Search for the cell housing the specified text and yield its [x, y] center coordinate. 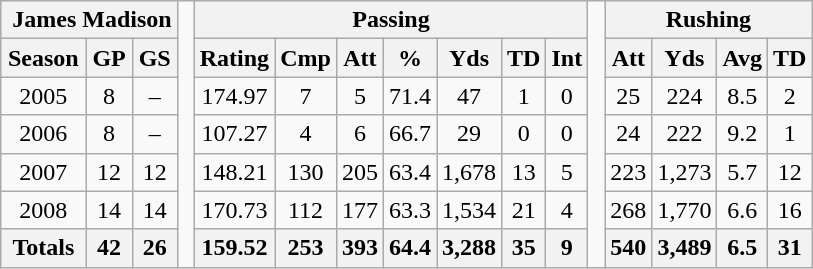
63.3 [410, 210]
6.6 [742, 210]
13 [524, 172]
170.73 [234, 210]
540 [628, 248]
Rating [234, 58]
222 [684, 134]
Passing [390, 20]
268 [628, 210]
393 [360, 248]
35 [524, 248]
25 [628, 96]
148.21 [234, 172]
26 [154, 248]
63.4 [410, 172]
8.5 [742, 96]
205 [360, 172]
5.7 [742, 172]
174.97 [234, 96]
GP [109, 58]
224 [684, 96]
31 [790, 248]
253 [306, 248]
47 [468, 96]
1,678 [468, 172]
2008 [44, 210]
42 [109, 248]
1,534 [468, 210]
66.7 [410, 134]
Rushing [708, 20]
3,489 [684, 248]
GS [154, 58]
24 [628, 134]
64.4 [410, 248]
1,273 [684, 172]
Int [567, 58]
% [410, 58]
130 [306, 172]
Avg [742, 58]
29 [468, 134]
112 [306, 210]
Season [44, 58]
3,288 [468, 248]
2005 [44, 96]
1,770 [684, 210]
2006 [44, 134]
6 [360, 134]
2007 [44, 172]
21 [524, 210]
9.2 [742, 134]
177 [360, 210]
71.4 [410, 96]
Totals [44, 248]
159.52 [234, 248]
7 [306, 96]
223 [628, 172]
16 [790, 210]
James Madison [89, 20]
Cmp [306, 58]
6.5 [742, 248]
2 [790, 96]
107.27 [234, 134]
9 [567, 248]
